Return the [x, y] coordinate for the center point of the cell that contains the specified text.  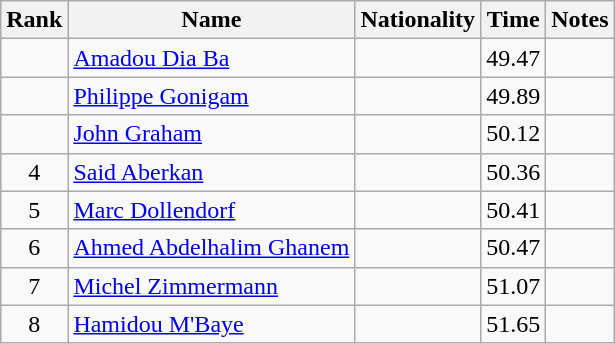
51.07 [514, 286]
Nationality [418, 20]
4 [34, 172]
Ahmed Abdelhalim Ghanem [212, 248]
49.47 [514, 58]
John Graham [212, 134]
50.41 [514, 210]
Amadou Dia Ba [212, 58]
50.12 [514, 134]
Name [212, 20]
50.47 [514, 248]
Said Aberkan [212, 172]
Time [514, 20]
Philippe Gonigam [212, 96]
51.65 [514, 324]
Hamidou M'Baye [212, 324]
6 [34, 248]
50.36 [514, 172]
Notes [580, 20]
Michel Zimmermann [212, 286]
7 [34, 286]
Rank [34, 20]
49.89 [514, 96]
8 [34, 324]
5 [34, 210]
Marc Dollendorf [212, 210]
